Output the (X, Y) coordinate of the center of the cell containing the given text.  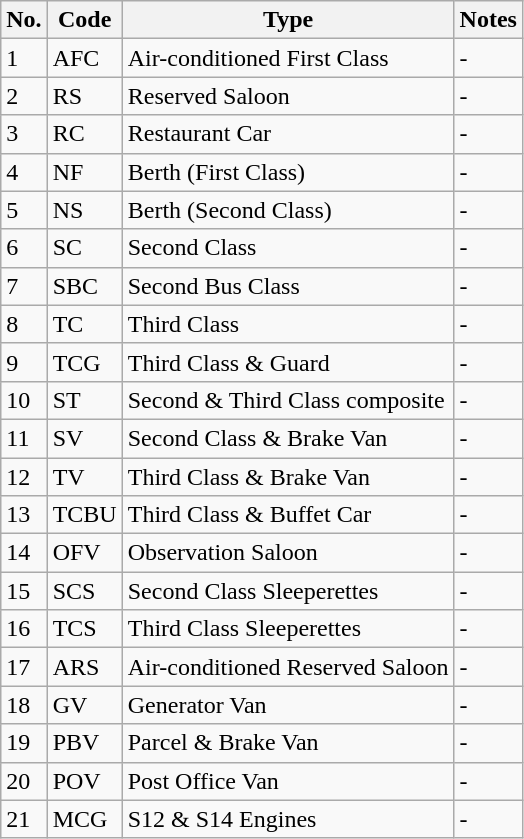
NS (84, 210)
Third Class & Guard (288, 362)
RC (84, 134)
TCS (84, 629)
TCBU (84, 515)
No. (24, 20)
16 (24, 629)
11 (24, 438)
NF (84, 172)
ST (84, 400)
Type (288, 20)
9 (24, 362)
6 (24, 248)
20 (24, 781)
AFC (84, 58)
12 (24, 477)
Reserved Saloon (288, 96)
S12 & S14 Engines (288, 819)
8 (24, 324)
OFV (84, 553)
Second Class Sleeperettes (288, 591)
SC (84, 248)
3 (24, 134)
Generator Van (288, 705)
Notes (488, 20)
7 (24, 286)
GV (84, 705)
1 (24, 58)
Berth (First Class) (288, 172)
Air-conditioned First Class (288, 58)
Third Class Sleeperettes (288, 629)
Berth (Second Class) (288, 210)
14 (24, 553)
PBV (84, 743)
SV (84, 438)
Second Class (288, 248)
TCG (84, 362)
Observation Saloon (288, 553)
Second & Third Class composite (288, 400)
15 (24, 591)
SCS (84, 591)
Parcel & Brake Van (288, 743)
18 (24, 705)
Second Bus Class (288, 286)
TC (84, 324)
21 (24, 819)
Third Class & Buffet Car (288, 515)
17 (24, 667)
Post Office Van (288, 781)
Third Class (288, 324)
TV (84, 477)
2 (24, 96)
19 (24, 743)
Restaurant Car (288, 134)
Code (84, 20)
POV (84, 781)
13 (24, 515)
RS (84, 96)
Third Class & Brake Van (288, 477)
Air-conditioned Reserved Saloon (288, 667)
5 (24, 210)
MCG (84, 819)
Second Class & Brake Van (288, 438)
10 (24, 400)
SBC (84, 286)
ARS (84, 667)
4 (24, 172)
